Identify which cell holds the provided text, then report its (x, y) central coordinate. 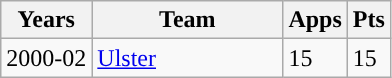
Team (188, 20)
Ulster (188, 58)
2000-02 (46, 58)
Pts (368, 20)
Apps (315, 20)
Years (46, 20)
